Scan for the cell matching the given text and deliver its [x, y] coordinate at center. 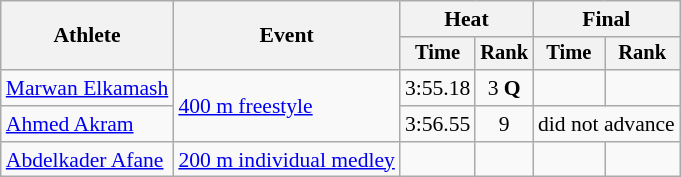
Event [286, 36]
400 m freestyle [286, 106]
Final [606, 19]
3:55.18 [438, 88]
9 [504, 124]
3 Q [504, 88]
3:56.55 [438, 124]
Athlete [88, 36]
Marwan Elkamash [88, 88]
did not advance [606, 124]
Heat [466, 19]
Ahmed Akram [88, 124]
